Extract the (x, y) coordinate from the center of the cell holding the provided text.  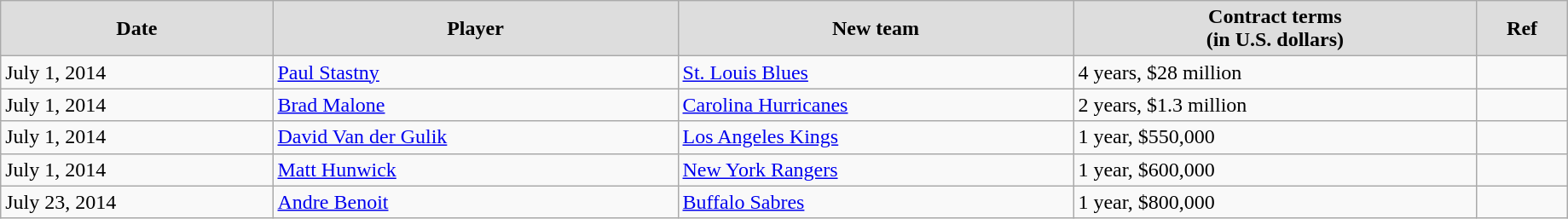
St. Louis Blues (876, 72)
Los Angeles Kings (876, 137)
David Van der Gulik (476, 137)
Player (476, 29)
Matt Hunwick (476, 170)
New team (876, 29)
Date (136, 29)
Buffalo Sabres (876, 202)
Contract terms(in U.S. dollars) (1276, 29)
2 years, $1.3 million (1276, 105)
July 23, 2014 (136, 202)
Paul Stastny (476, 72)
Brad Malone (476, 105)
1 year, $800,000 (1276, 202)
Ref (1522, 29)
Carolina Hurricanes (876, 105)
1 year, $550,000 (1276, 137)
1 year, $600,000 (1276, 170)
4 years, $28 million (1276, 72)
Andre Benoit (476, 202)
New York Rangers (876, 170)
